Determine the (x, y) coordinate at the center of the cell enclosing the given text.  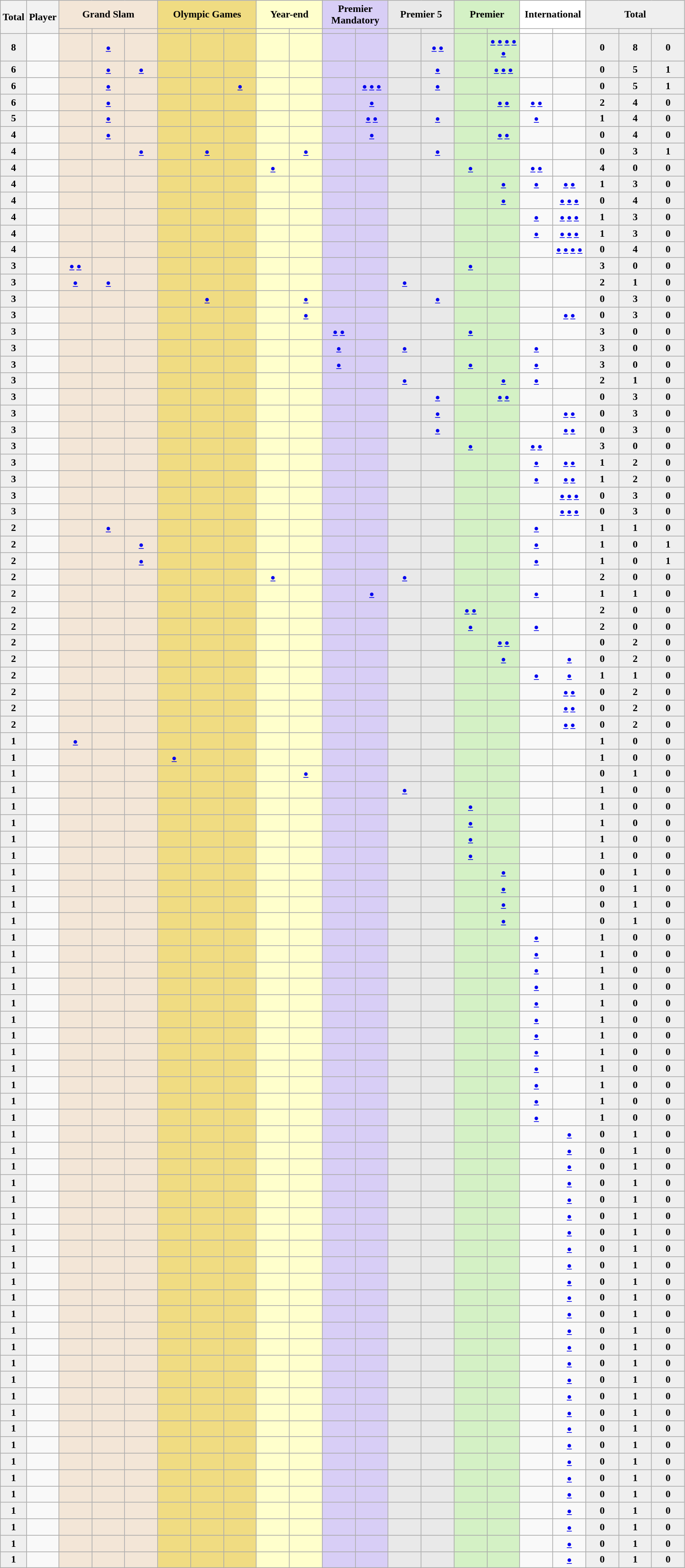
● ● ● ● (570, 250)
Player (43, 17)
Premier Mandatory (355, 15)
● ● ● ● ● (503, 47)
Grand Slam (108, 15)
Premier (487, 15)
Olympic Games (207, 15)
International (553, 15)
Year-end (290, 15)
Premier 5 (421, 15)
